Capture the cell that displays the provided text and extract its [x, y] central coordinate. 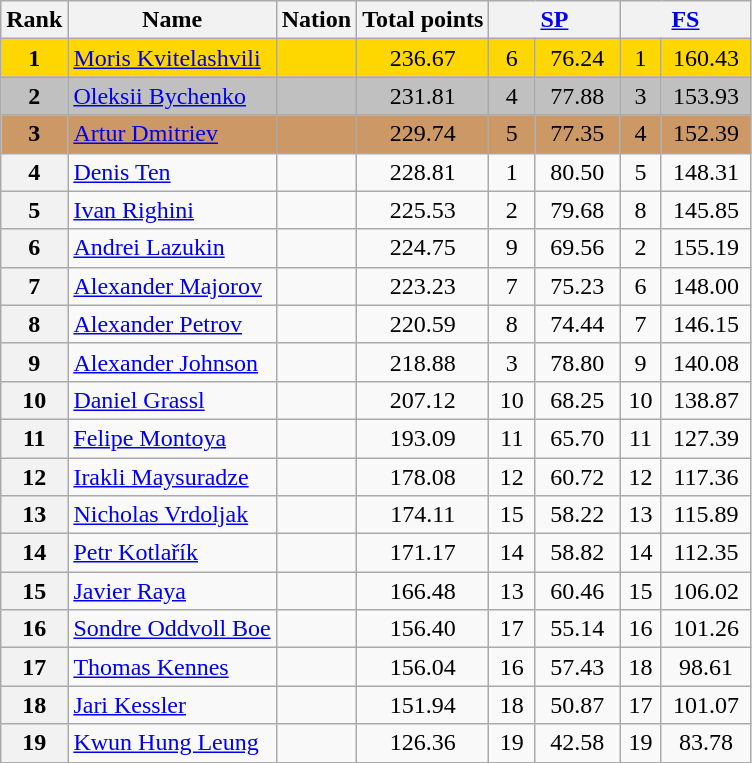
225.53 [423, 210]
153.93 [706, 96]
138.87 [706, 400]
Ivan Righini [172, 210]
Jari Kessler [172, 705]
229.74 [423, 134]
77.35 [578, 134]
Alexander Petrov [172, 324]
231.81 [423, 96]
Denis Ten [172, 172]
236.67 [423, 58]
65.70 [578, 438]
126.36 [423, 743]
112.35 [706, 553]
FS [686, 20]
58.22 [578, 515]
Daniel Grassl [172, 400]
60.72 [578, 477]
127.39 [706, 438]
74.44 [578, 324]
50.87 [578, 705]
76.24 [578, 58]
117.36 [706, 477]
151.94 [423, 705]
Alexander Majorov [172, 286]
174.11 [423, 515]
98.61 [706, 667]
Petr Kotlařík [172, 553]
228.81 [423, 172]
68.25 [578, 400]
Alexander Johnson [172, 362]
146.15 [706, 324]
148.00 [706, 286]
69.56 [578, 248]
148.31 [706, 172]
Total points [423, 20]
42.58 [578, 743]
Irakli Maysuradze [172, 477]
101.07 [706, 705]
Artur Dmitriev [172, 134]
218.88 [423, 362]
Moris Kvitelashvili [172, 58]
77.88 [578, 96]
166.48 [423, 591]
Felipe Montoya [172, 438]
178.08 [423, 477]
Javier Raya [172, 591]
160.43 [706, 58]
Andrei Lazukin [172, 248]
57.43 [578, 667]
Thomas Kennes [172, 667]
140.08 [706, 362]
101.26 [706, 629]
78.80 [578, 362]
156.40 [423, 629]
220.59 [423, 324]
80.50 [578, 172]
58.82 [578, 553]
193.09 [423, 438]
79.68 [578, 210]
106.02 [706, 591]
Nicholas Vrdoljak [172, 515]
155.19 [706, 248]
171.17 [423, 553]
83.78 [706, 743]
156.04 [423, 667]
152.39 [706, 134]
Name [172, 20]
207.12 [423, 400]
223.23 [423, 286]
60.46 [578, 591]
75.23 [578, 286]
Rank [34, 20]
Nation [316, 20]
Oleksii Bychenko [172, 96]
145.85 [706, 210]
Kwun Hung Leung [172, 743]
115.89 [706, 515]
224.75 [423, 248]
SP [554, 20]
55.14 [578, 629]
Sondre Oddvoll Boe [172, 629]
